From the cell containing the given text, extract its center point as [X, Y] coordinate. 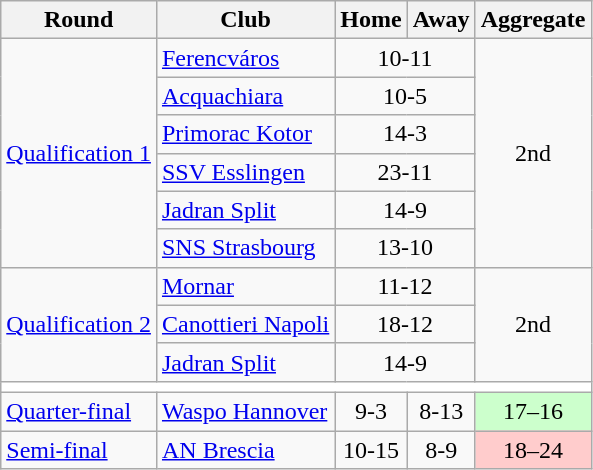
Home [371, 20]
SNS Strasbourg [245, 248]
13-10 [405, 248]
Ferencváros [245, 58]
9-3 [371, 411]
11-12 [405, 286]
17–16 [533, 411]
Waspo Hannover [245, 411]
AN Brescia [245, 449]
Round [79, 20]
Quarter-final [79, 411]
Qualification 1 [79, 153]
Mornar [245, 286]
10-5 [405, 96]
Acquachiara [245, 96]
Club [245, 20]
Canottieri Napoli [245, 324]
8-13 [441, 411]
8-9 [441, 449]
18-12 [405, 324]
Semi-final [79, 449]
Primorac Kotor [245, 134]
SSV Esslingen [245, 172]
Aggregate [533, 20]
10-15 [371, 449]
18–24 [533, 449]
Away [441, 20]
23-11 [405, 172]
Qualification 2 [79, 324]
10-11 [405, 58]
14-3 [405, 134]
